Locate the cell with the specified text and output its (x, y) center coordinate. 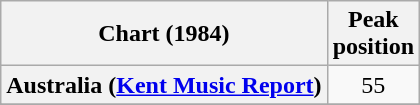
Chart (1984) (164, 34)
55 (373, 85)
Australia (Kent Music Report) (164, 85)
Peakposition (373, 34)
